Detect which cell encompasses the target text, then output its [X, Y] center coordinate. 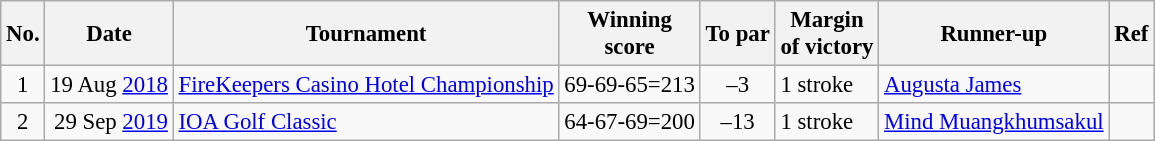
19 Aug 2018 [109, 85]
Tournament [366, 34]
29 Sep 2019 [109, 122]
64-67-69=200 [630, 122]
Mind Muangkhumsakul [994, 122]
Ref [1132, 34]
No. [23, 34]
Marginof victory [827, 34]
FireKeepers Casino Hotel Championship [366, 85]
Augusta James [994, 85]
IOA Golf Classic [366, 122]
–3 [738, 85]
To par [738, 34]
69-69-65=213 [630, 85]
1 [23, 85]
Runner-up [994, 34]
–13 [738, 122]
2 [23, 122]
Winningscore [630, 34]
Date [109, 34]
